Find where the given text appears and provide that cell's center as [X, Y] coordinate. 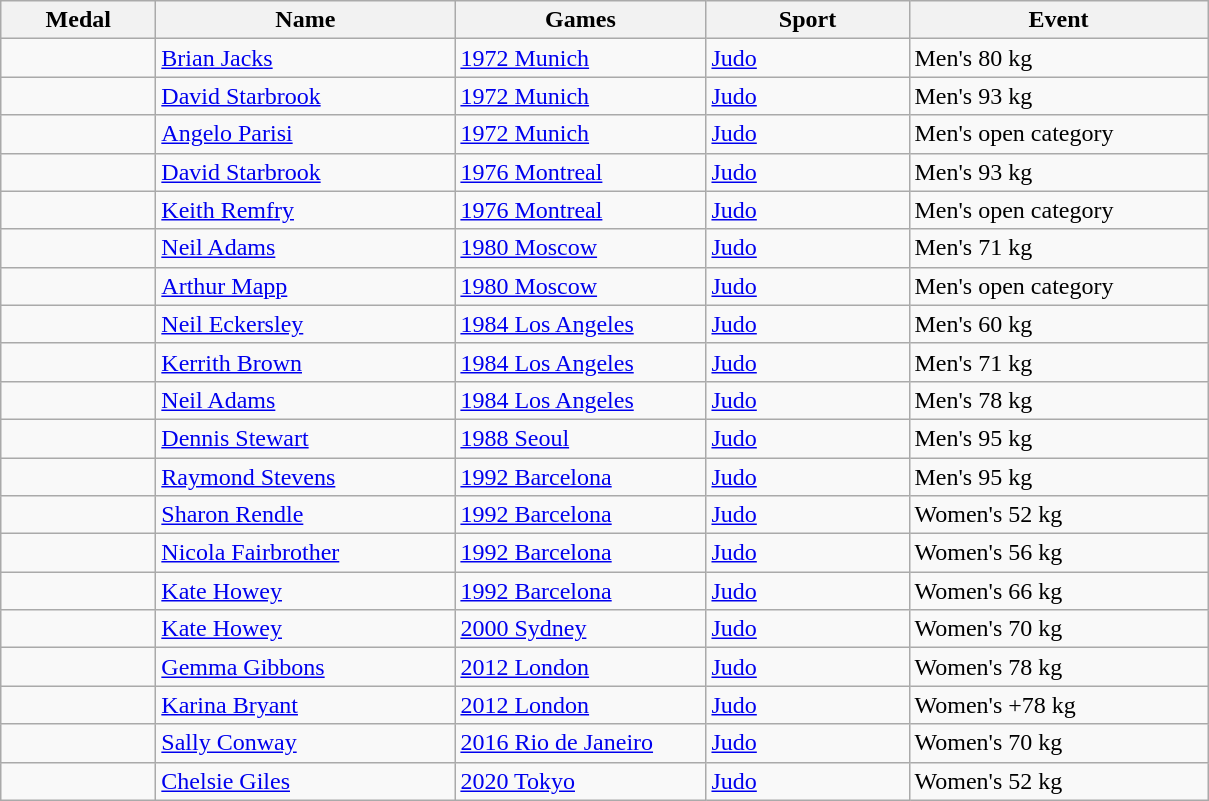
1988 Seoul [580, 438]
Men's 78 kg [1058, 400]
Arthur Mapp [306, 286]
Keith Remfry [306, 210]
Sharon Rendle [306, 515]
Event [1058, 20]
Neil Eckersley [306, 324]
Brian Jacks [306, 58]
Women's 78 kg [1058, 667]
Women's 56 kg [1058, 553]
Sally Conway [306, 743]
Raymond Stevens [306, 477]
Games [580, 20]
Kerrith Brown [306, 362]
Karina Bryant [306, 705]
2000 Sydney [580, 629]
Women's +78 kg [1058, 705]
Chelsie Giles [306, 781]
Medal [78, 20]
Gemma Gibbons [306, 667]
Men's 80 kg [1058, 58]
2020 Tokyo [580, 781]
Dennis Stewart [306, 438]
Men's 60 kg [1058, 324]
Sport [808, 20]
Women's 66 kg [1058, 591]
Name [306, 20]
2016 Rio de Janeiro [580, 743]
Angelo Parisi [306, 134]
Nicola Fairbrother [306, 553]
